Find where the given text appears and provide that cell's center as (X, Y) coordinate. 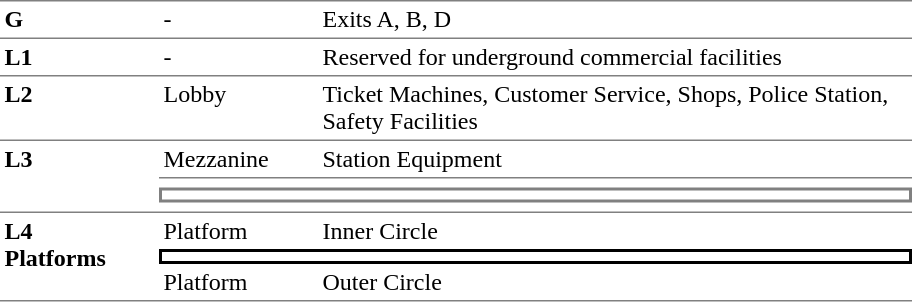
Inner Circle (615, 231)
L1 (80, 58)
Station Equipment (615, 160)
L2 (80, 108)
Exits A, B, D (615, 19)
Mezzanine (238, 160)
L3 (80, 177)
Ticket Machines, Customer Service, Shops, Police Station, Safety Facilities (615, 108)
G (80, 19)
Lobby (238, 108)
L4 Platforms (80, 257)
Outer Circle (615, 283)
Reserved for underground commercial facilities (615, 58)
